Pinpoint the cell where the given text exists, returning its (X, Y) midpoint coordinate. 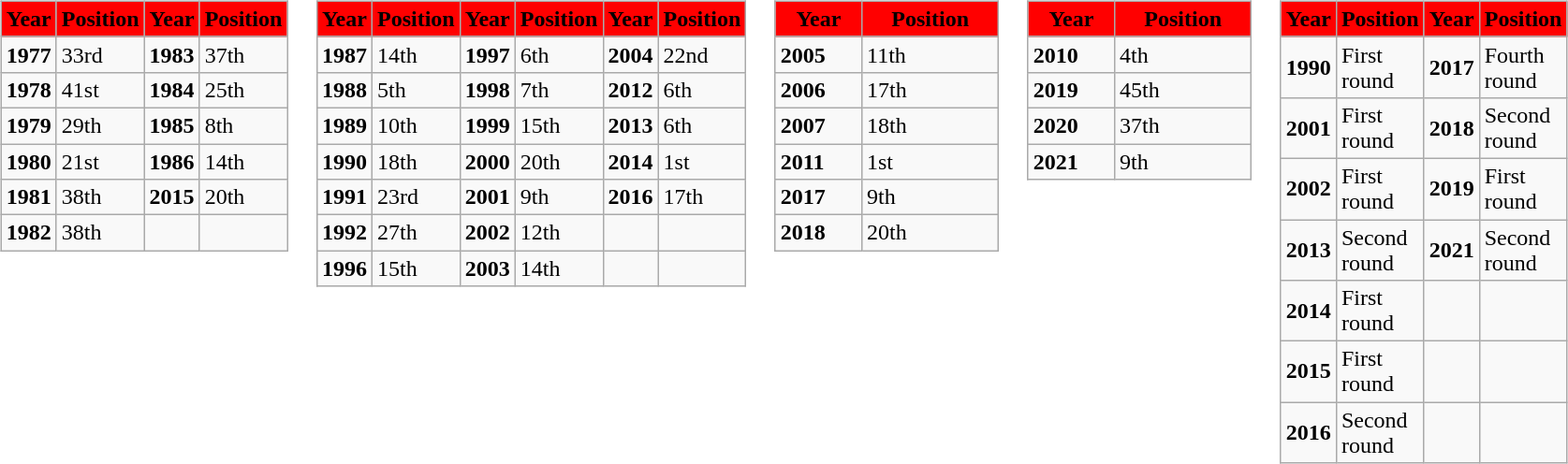
1998 (487, 90)
27th (416, 233)
1983 (172, 54)
2012 (631, 90)
1988 (344, 90)
1996 (344, 268)
2005 (818, 54)
2004 (631, 54)
11th (930, 54)
1997 (487, 54)
1986 (172, 162)
1989 (344, 125)
8th (243, 125)
7th (559, 90)
1981 (28, 197)
1982 (28, 233)
45th (1182, 90)
29th (100, 125)
2003 (487, 268)
33rd (100, 54)
1984 (172, 90)
2006 (818, 90)
1978 (28, 90)
5th (416, 90)
4th (1182, 54)
1992 (344, 233)
1985 (172, 125)
1991 (344, 197)
2020 (1071, 125)
23rd (416, 197)
1979 (28, 125)
12th (559, 233)
2010 (1071, 54)
1987 (344, 54)
10th (416, 125)
2007 (818, 125)
2000 (487, 162)
25th (243, 90)
41st (100, 90)
22nd (702, 54)
21st (100, 162)
1999 (487, 125)
2011 (818, 162)
1977 (28, 54)
Fourth round (1523, 67)
1980 (28, 162)
